Output the (x, y) coordinate of the center of the cell containing the given text.  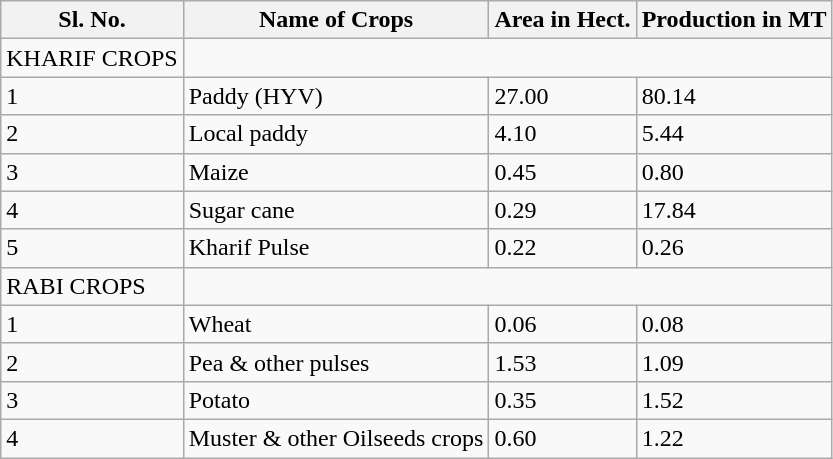
0.60 (562, 438)
0.80 (734, 172)
0.29 (562, 210)
0.26 (734, 248)
0.08 (734, 324)
17.84 (734, 210)
0.45 (562, 172)
Wheat (336, 324)
1.52 (734, 400)
0.06 (562, 324)
Local paddy (336, 134)
4.10 (562, 134)
0.35 (562, 400)
5.44 (734, 134)
Area in Hect. (562, 20)
Potato (336, 400)
Muster & other Oilseeds crops (336, 438)
80.14 (734, 96)
1.09 (734, 362)
Sugar cane (336, 210)
1.22 (734, 438)
1.53 (562, 362)
27.00 (562, 96)
Name of Crops (336, 20)
Kharif Pulse (336, 248)
Sl. No. (92, 20)
RABI CROPS (92, 286)
KHARIF CROPS (92, 58)
Maize (336, 172)
0.22 (562, 248)
Pea & other pulses (336, 362)
Paddy (HYV) (336, 96)
Production in MT (734, 20)
5 (92, 248)
